Return (x, y) of the center of cell containing provided text 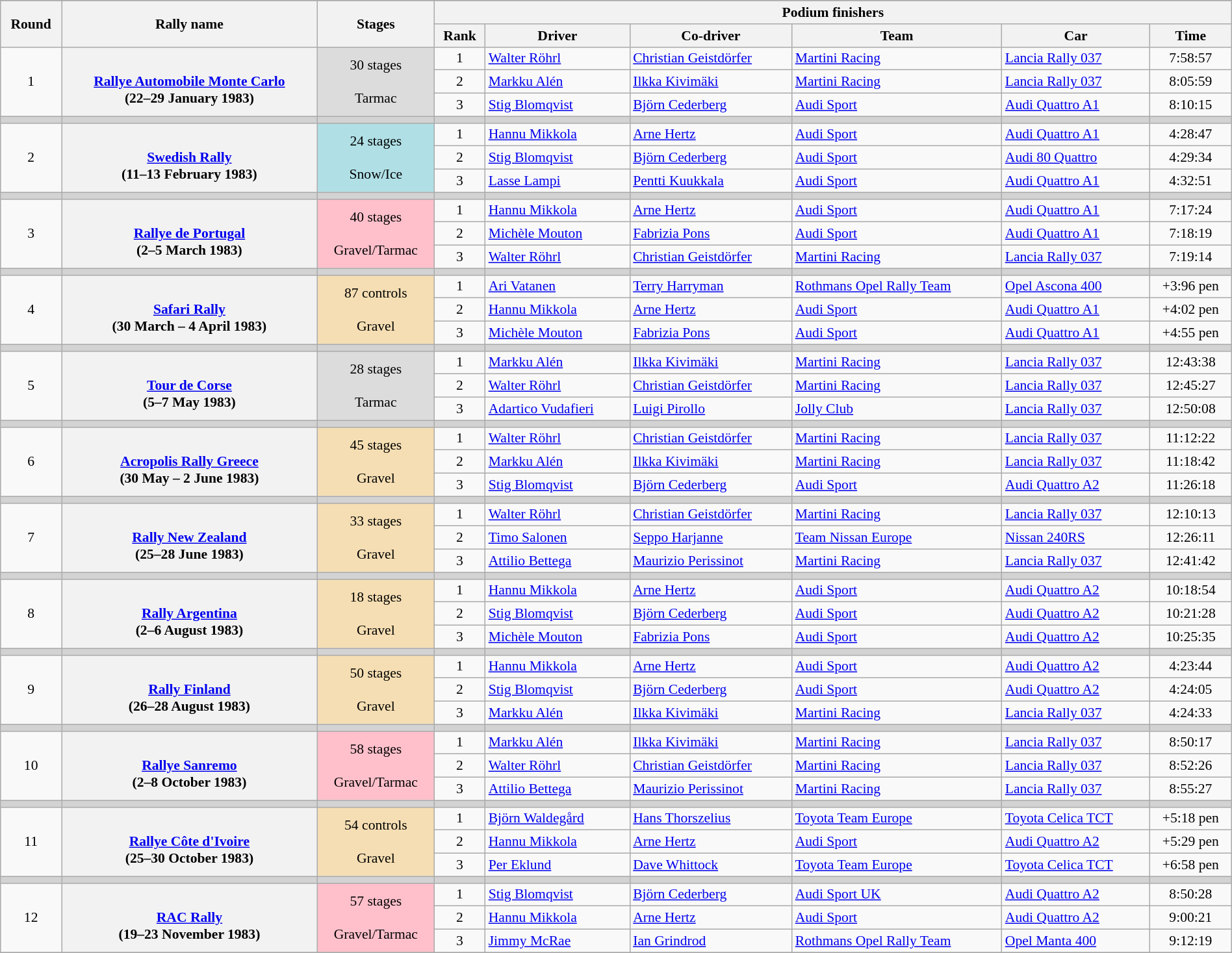
4:28:47 (1190, 134)
+4:55 pen (1190, 333)
Audi 80 Quattro (1076, 158)
Per Eklund (558, 865)
18 stagesGravel (376, 613)
24 stagesSnow/Ice (376, 157)
Dave Whittock (711, 865)
Co-driver (711, 36)
Rank (459, 36)
5 (31, 386)
30 stagesTarmac (376, 82)
7:58:57 (1190, 58)
Jolly Club (897, 409)
Round (31, 23)
Rally Finland(26–28 August 1983) (190, 690)
8 (31, 613)
54 controlsGravel (376, 842)
11:12:22 (1190, 438)
Acropolis Rally Greece(30 May – 2 June 1983) (190, 461)
Rally name (190, 23)
Pentti Kuukkala (711, 181)
Jimmy McRae (558, 941)
9:00:21 (1190, 918)
40 stagesGravel/Tarmac (376, 234)
Team Nissan Europe (897, 538)
12:43:38 (1190, 362)
57 stagesGravel/Tarmac (376, 917)
11 (31, 842)
Swedish Rally(11–13 February 1983) (190, 157)
8:52:26 (1190, 766)
8:50:17 (1190, 743)
8:50:28 (1190, 895)
Rallye Côte d'Ivoire(25–30 October 1983) (190, 842)
8:05:59 (1190, 82)
Luigi Pirollo (711, 409)
10:21:28 (1190, 614)
6 (31, 461)
45 stagesGravel (376, 461)
8:55:27 (1190, 789)
Rally Argentina(2–6 August 1983) (190, 613)
10 (31, 765)
8:10:15 (1190, 105)
12 (31, 917)
Team (897, 36)
12:41:42 (1190, 561)
50 stagesGravel (376, 690)
+5:18 pen (1190, 819)
4:29:34 (1190, 158)
+4:02 pen (1190, 310)
12:45:27 (1190, 386)
4:24:33 (1190, 713)
10:18:54 (1190, 591)
Rallye Sanremo(2–8 October 1983) (190, 765)
Rallye Automobile Monte Carlo(22–29 January 1983) (190, 82)
Stages (376, 23)
87 controlsGravel (376, 309)
12:50:08 (1190, 409)
7:18:19 (1190, 234)
Seppo Harjanne (711, 538)
28 stagesTarmac (376, 386)
Time (1190, 36)
4:24:05 (1190, 690)
4:23:44 (1190, 667)
Nissan 240RS (1076, 538)
9:12:19 (1190, 941)
Opel Manta 400 (1076, 941)
4:32:51 (1190, 181)
Lasse Lampi (558, 181)
12:26:11 (1190, 538)
Opel Ascona 400 (1076, 286)
Safari Rally(30 March – 4 April 1983) (190, 309)
Timo Salonen (558, 538)
RAC Rally(19–23 November 1983) (190, 917)
Audi Sport UK (897, 895)
10:25:35 (1190, 637)
7:19:14 (1190, 257)
7 (31, 538)
+6:58 pen (1190, 865)
Ian Grindrod (711, 941)
58 stagesGravel/Tarmac (376, 765)
33 stagesGravel (376, 538)
Rallye de Portugal(2–5 March 1983) (190, 234)
9 (31, 690)
Terry Harryman (711, 286)
Driver (558, 36)
7:17:24 (1190, 210)
Hans Thorszelius (711, 819)
+5:29 pen (1190, 842)
11:26:18 (1190, 485)
+3:96 pen (1190, 286)
Rally New Zealand(25–28 June 1983) (190, 538)
Podium finishers (833, 12)
Tour de Corse(5–7 May 1983) (190, 386)
12:10:13 (1190, 515)
Ari Vatanen (558, 286)
Car (1076, 36)
4 (31, 309)
Björn Waldegård (558, 819)
11:18:42 (1190, 462)
Adartico Vudafieri (558, 409)
